Find where the given text appears and provide that cell's center as (x, y) coordinate. 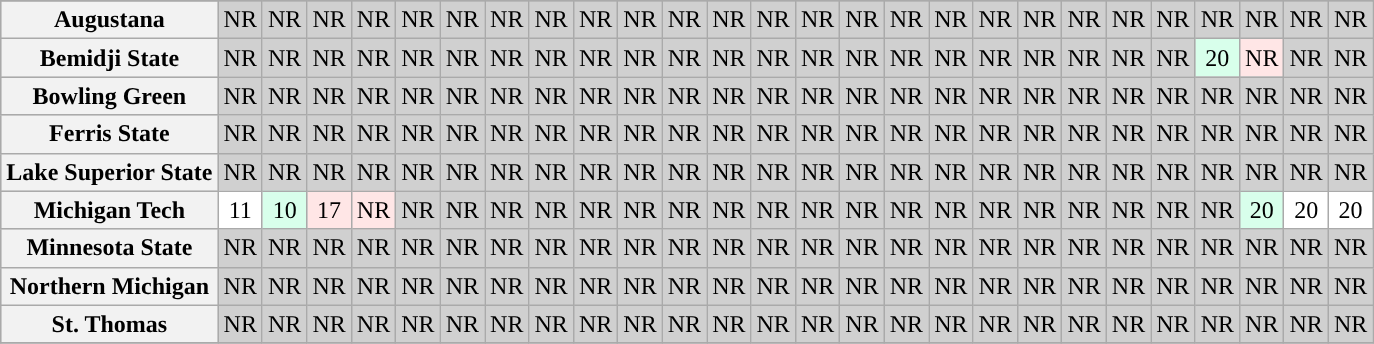
Lake Superior State (110, 172)
St. Thomas (110, 324)
Augustana (110, 20)
11 (240, 210)
Minnesota State (110, 248)
Bowling Green (110, 96)
Michigan Tech (110, 210)
Bemidji State (110, 58)
Ferris State (110, 134)
Northern Michigan (110, 286)
10 (284, 210)
17 (329, 210)
